Extract the [x, y] coordinate from the center of the cell holding the provided text.  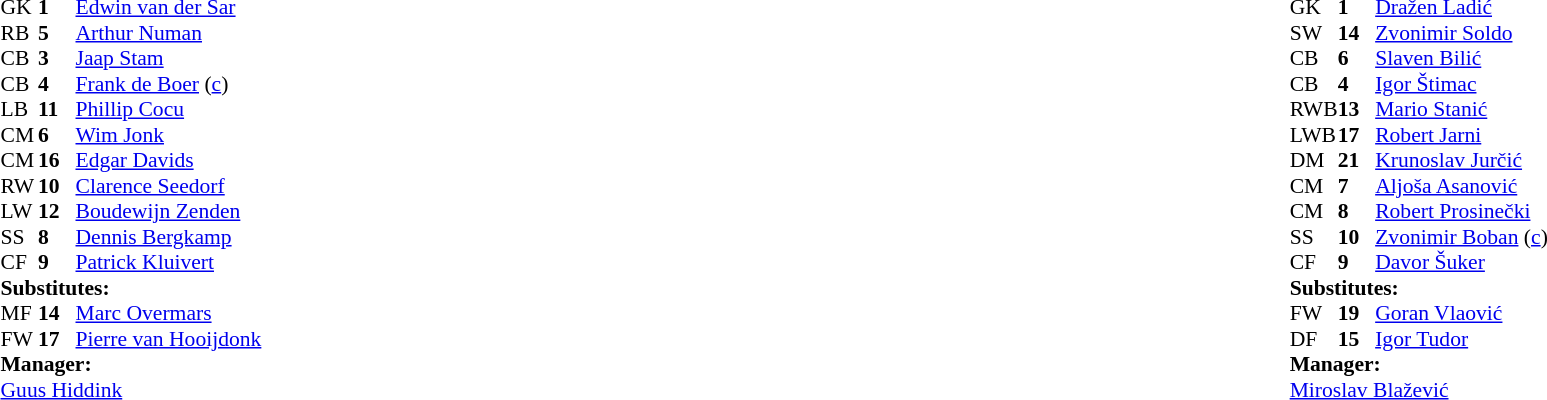
Pierre van Hooijdonk [169, 339]
21 [1357, 161]
Boudewijn Zenden [169, 211]
7 [1357, 186]
RWB [1314, 109]
Substitutes: [130, 288]
LB [19, 109]
5 [57, 33]
SW [1314, 33]
RW [19, 186]
LW [19, 211]
LWB [1314, 135]
19 [1357, 313]
Clarence Seedorf [169, 186]
12 [57, 211]
13 [1357, 109]
MF [19, 313]
Frank de Boer (c) [169, 84]
DM [1314, 161]
Dennis Bergkamp [169, 237]
Edgar Davids [169, 161]
11 [57, 109]
Wim Jonk [169, 135]
Arthur Numan [169, 33]
RB [19, 33]
Jaap Stam [169, 59]
3 [57, 59]
Phillip Cocu [169, 109]
Patrick Kluivert [169, 263]
Marc Overmars [169, 313]
16 [57, 161]
Manager: [130, 365]
15 [1357, 339]
DF [1314, 339]
